Scan for the cell matching the given text and deliver its (x, y) coordinate at center. 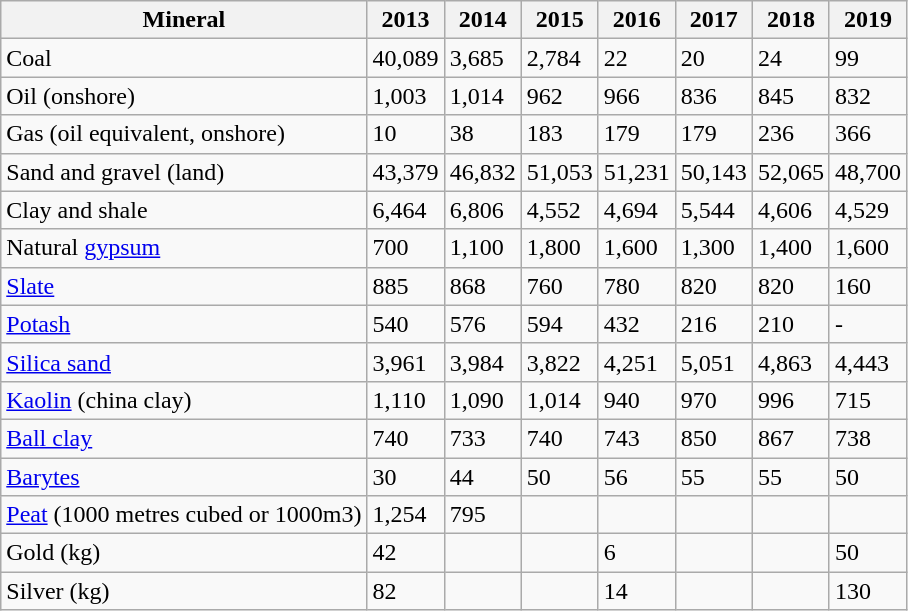
845 (790, 96)
2018 (790, 20)
4,251 (636, 362)
6,806 (482, 210)
Clay and shale (184, 210)
1,100 (482, 248)
43,379 (406, 172)
3,822 (560, 362)
10 (406, 134)
733 (482, 438)
1,090 (482, 400)
- (868, 324)
40,089 (406, 58)
4,606 (790, 210)
738 (868, 438)
Barytes (184, 477)
1,003 (406, 96)
540 (406, 324)
14 (636, 591)
715 (868, 400)
1,800 (560, 248)
594 (560, 324)
1,110 (406, 400)
Coal (184, 58)
210 (790, 324)
4,863 (790, 362)
51,053 (560, 172)
700 (406, 248)
99 (868, 58)
832 (868, 96)
46,832 (482, 172)
5,544 (714, 210)
2017 (714, 20)
2014 (482, 20)
Natural gypsum (184, 248)
Silica sand (184, 362)
780 (636, 286)
366 (868, 134)
38 (482, 134)
216 (714, 324)
940 (636, 400)
50,143 (714, 172)
576 (482, 324)
962 (560, 96)
1,400 (790, 248)
6,464 (406, 210)
1,300 (714, 248)
432 (636, 324)
966 (636, 96)
51,231 (636, 172)
236 (790, 134)
4,443 (868, 362)
20 (714, 58)
Gold (kg) (184, 553)
4,694 (636, 210)
Oil (onshore) (184, 96)
2015 (560, 20)
Silver (kg) (184, 591)
1,254 (406, 515)
743 (636, 438)
2016 (636, 20)
Sand and gravel (land) (184, 172)
2019 (868, 20)
4,529 (868, 210)
22 (636, 58)
Gas (oil equivalent, onshore) (184, 134)
Peat (1000 metres cubed or 1000m3) (184, 515)
760 (560, 286)
Ball clay (184, 438)
970 (714, 400)
3,685 (482, 58)
56 (636, 477)
130 (868, 591)
6 (636, 553)
48,700 (868, 172)
850 (714, 438)
52,065 (790, 172)
795 (482, 515)
2,784 (560, 58)
44 (482, 477)
30 (406, 477)
Slate (184, 286)
183 (560, 134)
5,051 (714, 362)
2013 (406, 20)
3,961 (406, 362)
867 (790, 438)
82 (406, 591)
24 (790, 58)
42 (406, 553)
160 (868, 286)
4,552 (560, 210)
Mineral (184, 20)
Kaolin (china clay) (184, 400)
868 (482, 286)
Potash (184, 324)
3,984 (482, 362)
885 (406, 286)
996 (790, 400)
836 (714, 96)
